Pinpoint the cell where the given text exists, returning its [X, Y] midpoint coordinate. 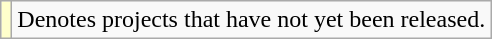
Denotes projects that have not yet been released. [252, 20]
